Return (x, y) of the center of cell containing provided text 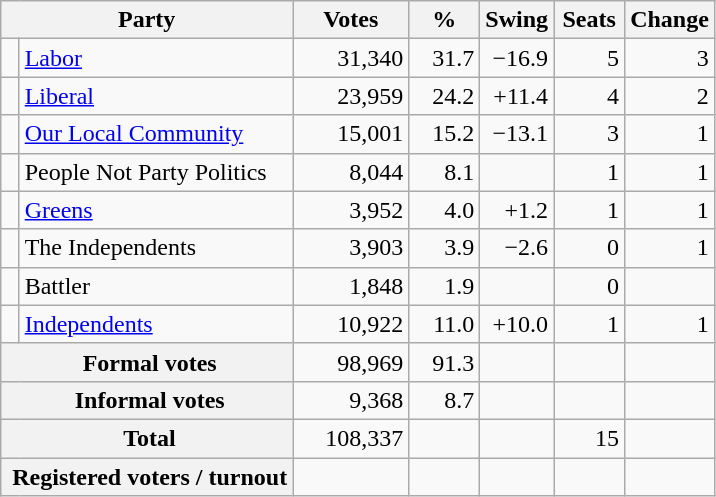
15.2 (444, 134)
5 (590, 58)
8.7 (444, 400)
The Independents (156, 248)
Votes (351, 20)
Swing (517, 20)
8,044 (351, 172)
Labor (156, 58)
−2.6 (517, 248)
3,952 (351, 210)
15,001 (351, 134)
91.3 (444, 362)
−16.9 (517, 58)
Independents (156, 324)
Informal votes (147, 400)
Our Local Community (156, 134)
People Not Party Politics (156, 172)
31,340 (351, 58)
9,368 (351, 400)
4 (590, 96)
+11.4 (517, 96)
Liberal (156, 96)
+10.0 (517, 324)
4.0 (444, 210)
1.9 (444, 286)
Greens (156, 210)
% (444, 20)
Seats (590, 20)
Registered voters / turnout (147, 477)
108,337 (351, 438)
Party (147, 20)
23,959 (351, 96)
Battler (156, 286)
11.0 (444, 324)
Formal votes (147, 362)
+1.2 (517, 210)
31.7 (444, 58)
98,969 (351, 362)
3,903 (351, 248)
3.9 (444, 248)
Total (147, 438)
15 (590, 438)
2 (670, 96)
−13.1 (517, 134)
24.2 (444, 96)
8.1 (444, 172)
Change (670, 20)
1,848 (351, 286)
10,922 (351, 324)
